Pinpoint the cell where the given text exists, returning its (x, y) midpoint coordinate. 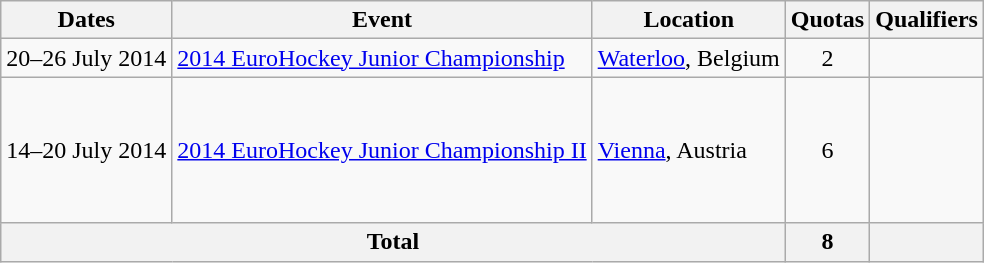
Total (394, 242)
Vienna, Austria (688, 150)
Qualifiers (927, 20)
Quotas (827, 20)
Dates (86, 20)
20–26 July 2014 (86, 58)
Waterloo, Belgium (688, 58)
2014 EuroHockey Junior Championship (382, 58)
2 (827, 58)
14–20 July 2014 (86, 150)
2014 EuroHockey Junior Championship II (382, 150)
6 (827, 150)
Event (382, 20)
8 (827, 242)
Location (688, 20)
